Output the (x, y) coordinate of the center of the cell containing the given text.  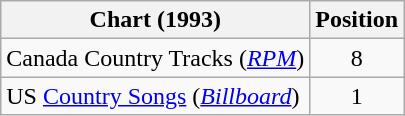
8 (357, 58)
Position (357, 20)
Chart (1993) (156, 20)
1 (357, 96)
Canada Country Tracks (RPM) (156, 58)
US Country Songs (Billboard) (156, 96)
